Detect which cell encompasses the target text, then output its (x, y) center coordinate. 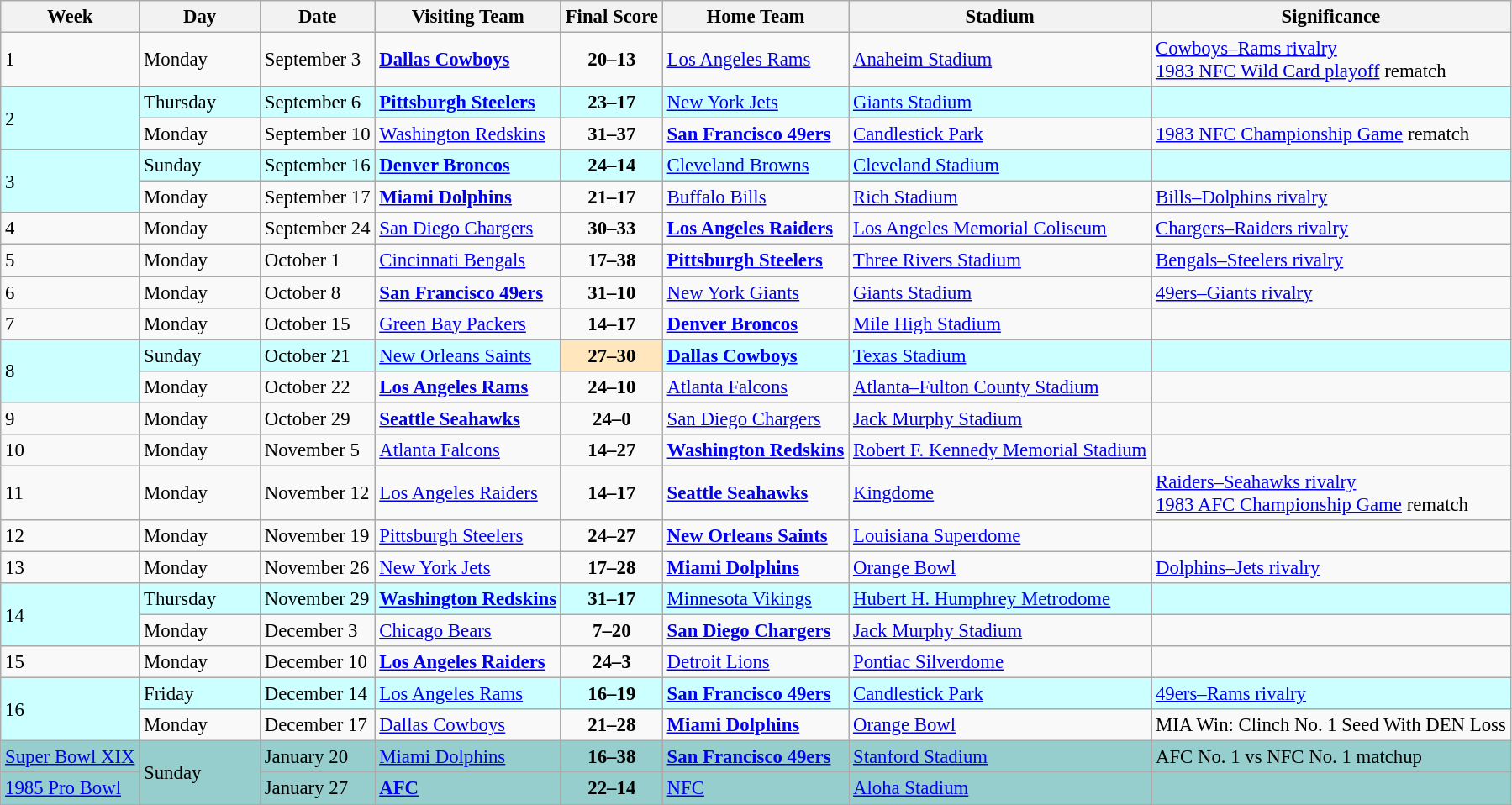
AFC (467, 789)
31–17 (612, 599)
Aloha Stadium (1000, 789)
Robert F. Kennedy Memorial Stadium (1000, 450)
October 15 (317, 324)
Super Bowl XIX (71, 757)
12 (71, 536)
September 24 (317, 229)
AFC No. 1 vs NFC No. 1 matchup (1331, 757)
1983 NFC Championship Game rematch (1331, 134)
Friday (200, 694)
16–38 (612, 757)
Minnesota Vikings (755, 599)
Pontiac Silverdome (1000, 662)
15 (71, 662)
17–28 (612, 567)
24–10 (612, 387)
49ers–Giants rivalry (1331, 292)
24–3 (612, 662)
Dolphins–Jets rivalry (1331, 567)
Significance (1331, 17)
21–28 (612, 725)
Final Score (612, 17)
21–17 (612, 197)
20–13 (612, 61)
Week (71, 17)
16–19 (612, 694)
27–30 (612, 355)
1 (71, 61)
Cincinnati Bengals (467, 260)
Chargers–Raiders rivalry (1331, 229)
Cowboys–Rams rivalry1983 NFC Wild Card playoff rematch (1331, 61)
November 19 (317, 536)
January 27 (317, 789)
Hubert H. Humphrey Metrodome (1000, 599)
7–20 (612, 631)
7 (71, 324)
Visiting Team (467, 17)
4 (71, 229)
3 (71, 182)
14–27 (612, 450)
Raiders–Seahawks rivalry1983 AFC Championship Game rematch (1331, 492)
Rich Stadium (1000, 197)
Texas Stadium (1000, 355)
24–0 (612, 418)
22–14 (612, 789)
Home Team (755, 17)
New York Giants (755, 292)
September 16 (317, 166)
November 12 (317, 492)
December 10 (317, 662)
Mile High Stadium (1000, 324)
Buffalo Bills (755, 197)
October 8 (317, 292)
Bengals–Steelers rivalry (1331, 260)
October 22 (317, 387)
Day (200, 17)
16 (71, 709)
Cleveland Browns (755, 166)
1985 Pro Bowl (71, 789)
8 (71, 371)
September 17 (317, 197)
10 (71, 450)
Stanford Stadium (1000, 757)
Louisiana Superdome (1000, 536)
2 (71, 118)
30–33 (612, 229)
49ers–Rams rivalry (1331, 694)
Three Rivers Stadium (1000, 260)
Anaheim Stadium (1000, 61)
23–17 (612, 103)
Cleveland Stadium (1000, 166)
November 5 (317, 450)
November 29 (317, 599)
Atlanta–Fulton County Stadium (1000, 387)
24–14 (612, 166)
MIA Win: Clinch No. 1 Seed With DEN Loss (1331, 725)
Detroit Lions (755, 662)
13 (71, 567)
NFC (755, 789)
17–38 (612, 260)
December 17 (317, 725)
October 29 (317, 418)
Date (317, 17)
31–10 (612, 292)
Chicago Bears (467, 631)
14 (71, 615)
Green Bay Packers (467, 324)
September 3 (317, 61)
Los Angeles Memorial Coliseum (1000, 229)
9 (71, 418)
24–27 (612, 536)
5 (71, 260)
January 20 (317, 757)
September 6 (317, 103)
Bills–Dolphins rivalry (1331, 197)
31–37 (612, 134)
November 26 (317, 567)
October 1 (317, 260)
October 21 (317, 355)
December 3 (317, 631)
11 (71, 492)
Kingdome (1000, 492)
September 10 (317, 134)
6 (71, 292)
Stadium (1000, 17)
December 14 (317, 694)
